Identify which cell holds the provided text, then report its [x, y] central coordinate. 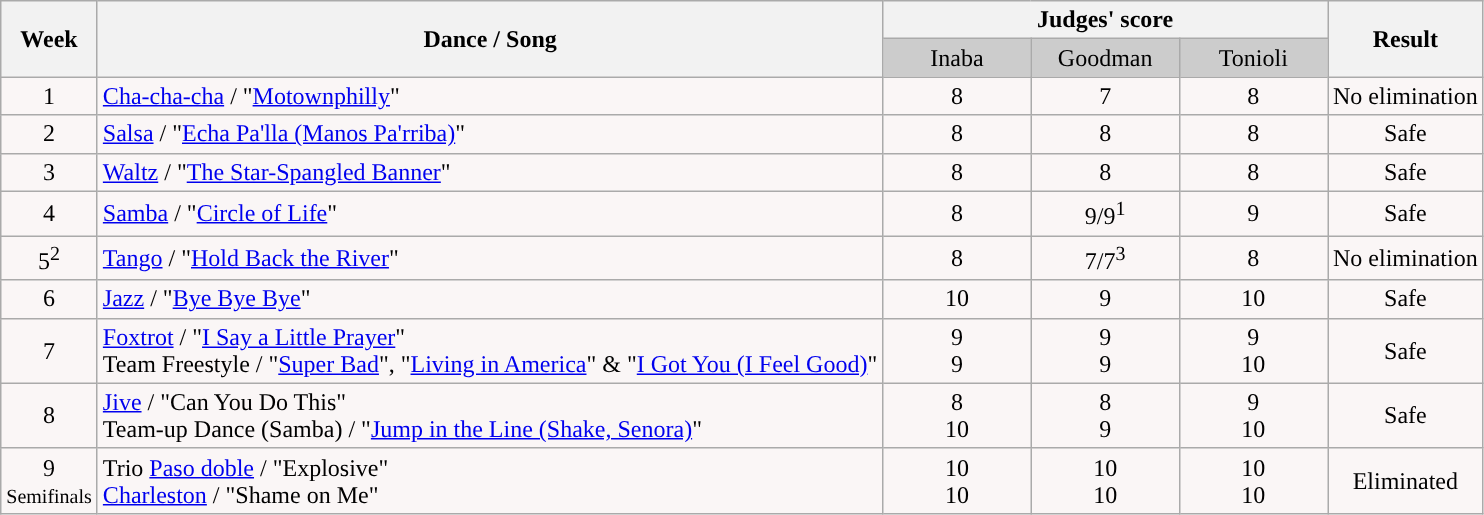
Inaba [957, 58]
52 [50, 258]
Eliminated [1406, 480]
4 [50, 214]
9/91 [1105, 214]
Week [50, 39]
7/73 [1105, 258]
Trio Paso doble / "Explosive"Charleston / "Shame on Me" [490, 480]
Judges' score [1106, 20]
2 [50, 134]
Dance / Song [490, 39]
Samba / "Circle of Life" [490, 214]
89 [1105, 416]
810 [957, 416]
Waltz / "The Star-Spangled Banner" [490, 172]
9Semifinals [50, 480]
1 [50, 96]
Jazz / "Bye Bye Bye" [490, 299]
Result [1406, 39]
Salsa / "Echa Pa'lla (Manos Pa'rriba)" [490, 134]
Goodman [1105, 58]
Cha-cha-cha / "Motownphilly" [490, 96]
3 [50, 172]
Tonioli [1253, 58]
6 [50, 299]
Foxtrot / "I Say a Little Prayer"Team Freestyle / "Super Bad", "Living in America" & "I Got You (I Feel Good)" [490, 350]
Jive / "Can You Do This"Team-up Dance (Samba) / "Jump in the Line (Shake, Senora)" [490, 416]
Tango / "Hold Back the River" [490, 258]
